Locate the cell with the specified text and output its [x, y] center coordinate. 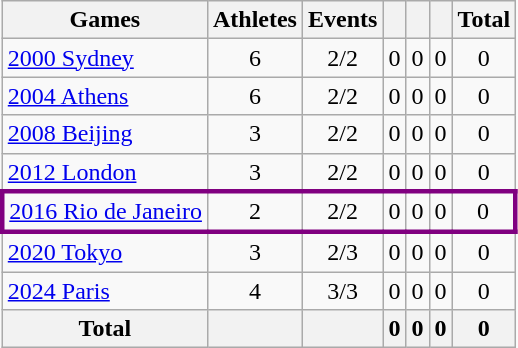
2024 Paris [104, 291]
2004 Athens [104, 96]
2/3 [342, 252]
2000 Sydney [104, 58]
Athletes [254, 20]
4 [254, 291]
Games [104, 20]
3/3 [342, 291]
2016 Rio de Janeiro [104, 212]
2012 London [104, 172]
Events [342, 20]
2020 Tokyo [104, 252]
2 [254, 212]
2008 Beijing [104, 134]
